Determine the (X, Y) coordinate at the center of the cell enclosing the given text.  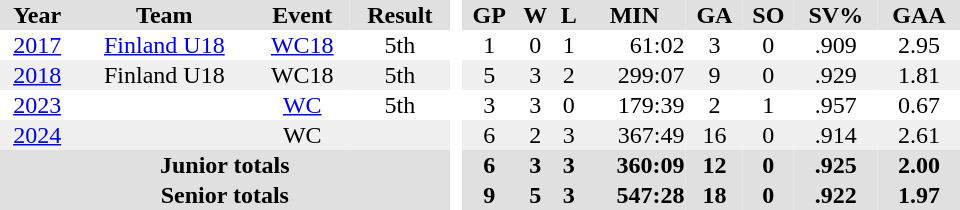
299:07 (634, 75)
Result (400, 15)
GP (490, 15)
Event (302, 15)
.914 (836, 135)
367:49 (634, 135)
2023 (37, 105)
16 (714, 135)
MIN (634, 15)
Senior totals (225, 195)
360:09 (634, 165)
1.97 (919, 195)
L (569, 15)
547:28 (634, 195)
2017 (37, 45)
2018 (37, 75)
W (536, 15)
.925 (836, 165)
.909 (836, 45)
Junior totals (225, 165)
2024 (37, 135)
.922 (836, 195)
.957 (836, 105)
0.67 (919, 105)
1.81 (919, 75)
179:39 (634, 105)
.929 (836, 75)
2.61 (919, 135)
Year (37, 15)
12 (714, 165)
GA (714, 15)
2.95 (919, 45)
18 (714, 195)
GAA (919, 15)
SV% (836, 15)
Team (164, 15)
SO (768, 15)
2.00 (919, 165)
61:02 (634, 45)
